Identify which cell holds the provided text, then report its (x, y) central coordinate. 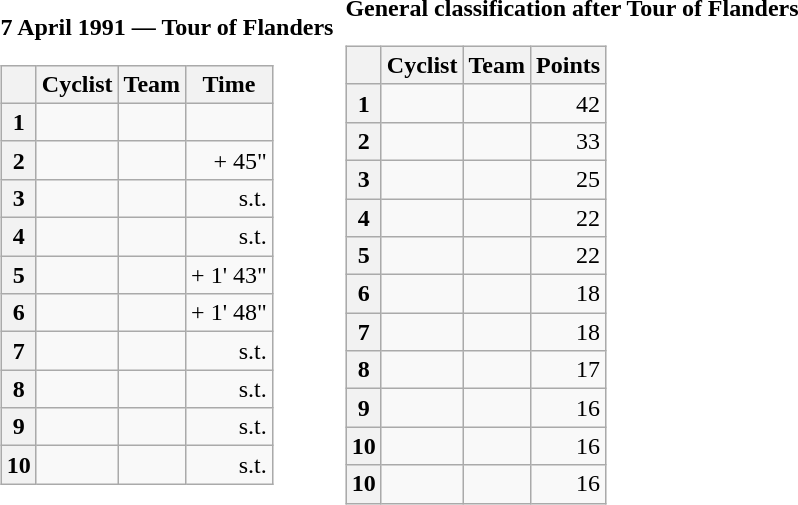
+ 1' 48" (230, 313)
+ 1' 43" (230, 275)
42 (568, 103)
Points (568, 65)
Time (230, 84)
+ 45" (230, 160)
17 (568, 370)
33 (568, 141)
25 (568, 179)
